Scan for the cell matching the given text and deliver its [X, Y] coordinate at center. 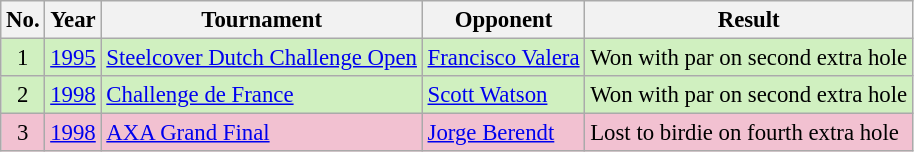
Lost to birdie on fourth extra hole [749, 133]
Steelcover Dutch Challenge Open [262, 58]
Year [73, 20]
AXA Grand Final [262, 133]
Jorge Berendt [504, 133]
Challenge de France [262, 95]
Opponent [504, 20]
3 [23, 133]
No. [23, 20]
2 [23, 95]
Result [749, 20]
Francisco Valera [504, 58]
1995 [73, 58]
1 [23, 58]
Tournament [262, 20]
Scott Watson [504, 95]
